Search for the cell housing the specified text and yield its (X, Y) center coordinate. 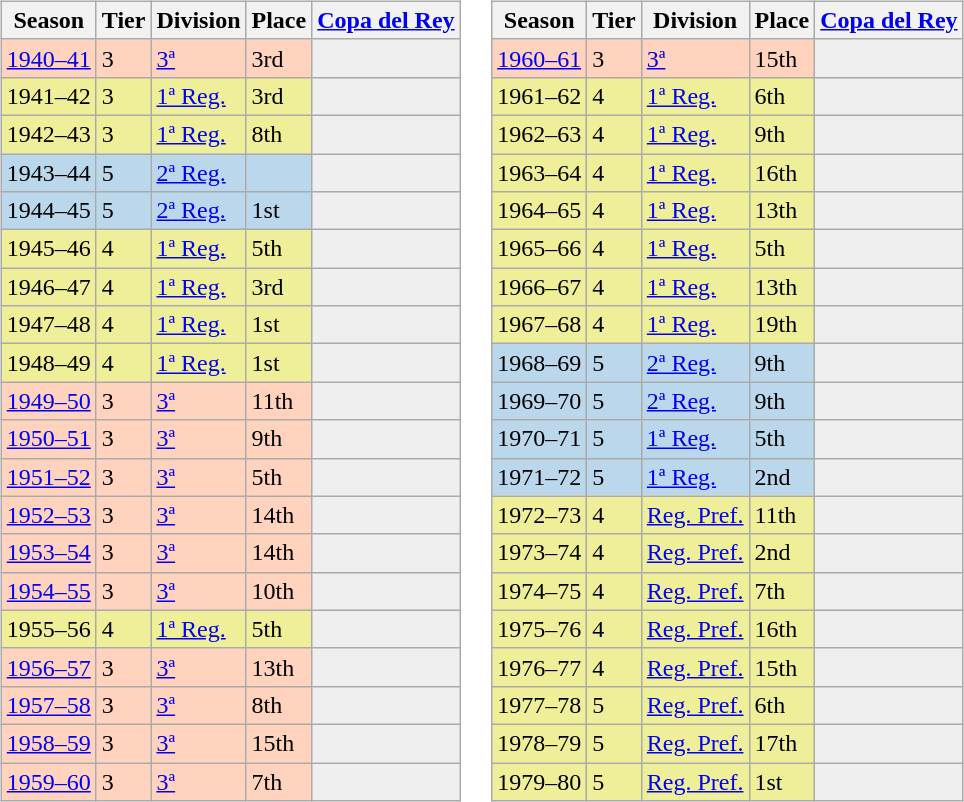
1965–66 (540, 249)
1947–48 (48, 325)
1954–55 (48, 591)
1964–65 (540, 211)
1952–53 (48, 515)
17th (782, 743)
1941–42 (48, 96)
1948–49 (48, 363)
1977–78 (540, 705)
1945–46 (48, 249)
1966–67 (540, 287)
1962–63 (540, 134)
19th (782, 325)
1958–59 (48, 743)
1950–51 (48, 439)
1955–56 (48, 629)
1975–76 (540, 629)
1959–60 (48, 781)
1969–70 (540, 401)
1960–61 (540, 58)
1944–45 (48, 211)
1957–58 (48, 705)
1971–72 (540, 477)
1961–62 (540, 96)
1946–47 (48, 287)
10th (279, 591)
1940–41 (48, 58)
1973–74 (540, 553)
1953–54 (48, 553)
1974–75 (540, 591)
1979–80 (540, 781)
1972–73 (540, 515)
1942–43 (48, 134)
1956–57 (48, 667)
1970–71 (540, 439)
1951–52 (48, 477)
1949–50 (48, 401)
1976–77 (540, 667)
1967–68 (540, 325)
1968–69 (540, 363)
1943–44 (48, 173)
1978–79 (540, 743)
1963–64 (540, 173)
